Output the (X, Y) coordinate of the center of the cell containing the given text.  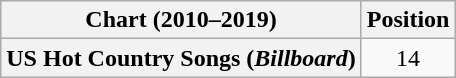
US Hot Country Songs (Billboard) (181, 58)
Position (408, 20)
14 (408, 58)
Chart (2010–2019) (181, 20)
